Locate the cell with the specified text and output its [x, y] center coordinate. 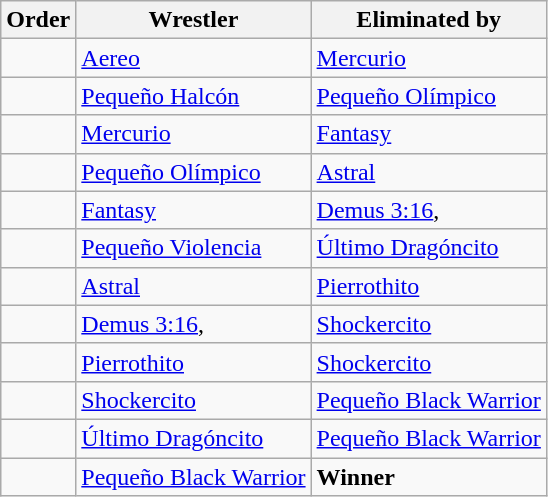
Pequeño Violencia [194, 248]
Pequeño Halcón [194, 96]
Aereo [194, 58]
Winner [428, 477]
Eliminated by [428, 20]
Wrestler [194, 20]
Order [38, 20]
